Identify which cell holds the provided text, then report its [x, y] central coordinate. 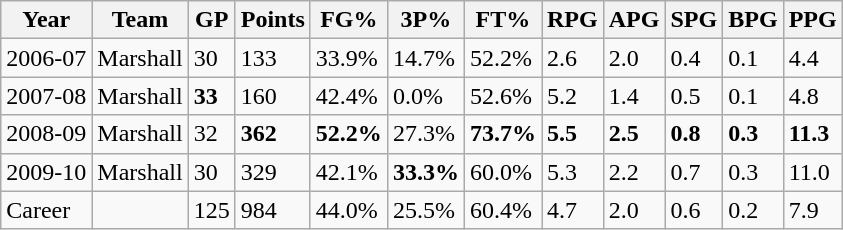
FG% [348, 20]
73.7% [502, 134]
Team [140, 20]
PPG [812, 20]
11.0 [812, 172]
0.6 [694, 210]
GP [212, 20]
60.4% [502, 210]
5.3 [573, 172]
2.6 [573, 58]
FT% [502, 20]
RPG [573, 20]
2008-09 [46, 134]
42.4% [348, 96]
329 [272, 172]
Career [46, 210]
133 [272, 58]
125 [212, 210]
0.5 [694, 96]
5.5 [573, 134]
2009-10 [46, 172]
1.4 [634, 96]
4.7 [573, 210]
2.2 [634, 172]
160 [272, 96]
362 [272, 134]
984 [272, 210]
11.3 [812, 134]
Points [272, 20]
0.2 [753, 210]
3P% [426, 20]
7.9 [812, 210]
4.8 [812, 96]
25.5% [426, 210]
4.4 [812, 58]
2.5 [634, 134]
2006-07 [46, 58]
5.2 [573, 96]
0.4 [694, 58]
0.7 [694, 172]
44.0% [348, 210]
33.3% [426, 172]
32 [212, 134]
33 [212, 96]
14.7% [426, 58]
42.1% [348, 172]
60.0% [502, 172]
APG [634, 20]
BPG [753, 20]
SPG [694, 20]
0.8 [694, 134]
Year [46, 20]
2007-08 [46, 96]
27.3% [426, 134]
0.0% [426, 96]
52.6% [502, 96]
33.9% [348, 58]
